Find where the given text appears and provide that cell's center as [x, y] coordinate. 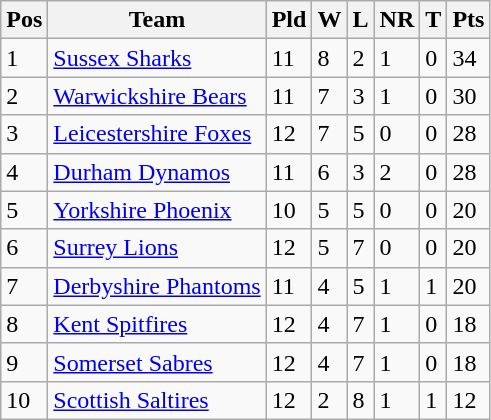
34 [468, 58]
30 [468, 96]
NR [397, 20]
Warwickshire Bears [157, 96]
Surrey Lions [157, 248]
Leicestershire Foxes [157, 134]
Sussex Sharks [157, 58]
L [360, 20]
Kent Spitfires [157, 324]
Durham Dynamos [157, 172]
Derbyshire Phantoms [157, 286]
Pts [468, 20]
Pos [24, 20]
T [434, 20]
Somerset Sabres [157, 362]
9 [24, 362]
W [330, 20]
Pld [289, 20]
Team [157, 20]
Scottish Saltires [157, 400]
Yorkshire Phoenix [157, 210]
